For the text-containing cell, return its midpoint in (x, y) coordinate format. 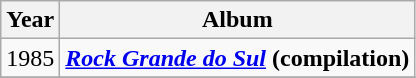
1985 (30, 58)
Album (238, 20)
Rock Grande do Sul (compilation) (238, 58)
Year (30, 20)
